Capture the cell that displays the provided text and extract its [X, Y] central coordinate. 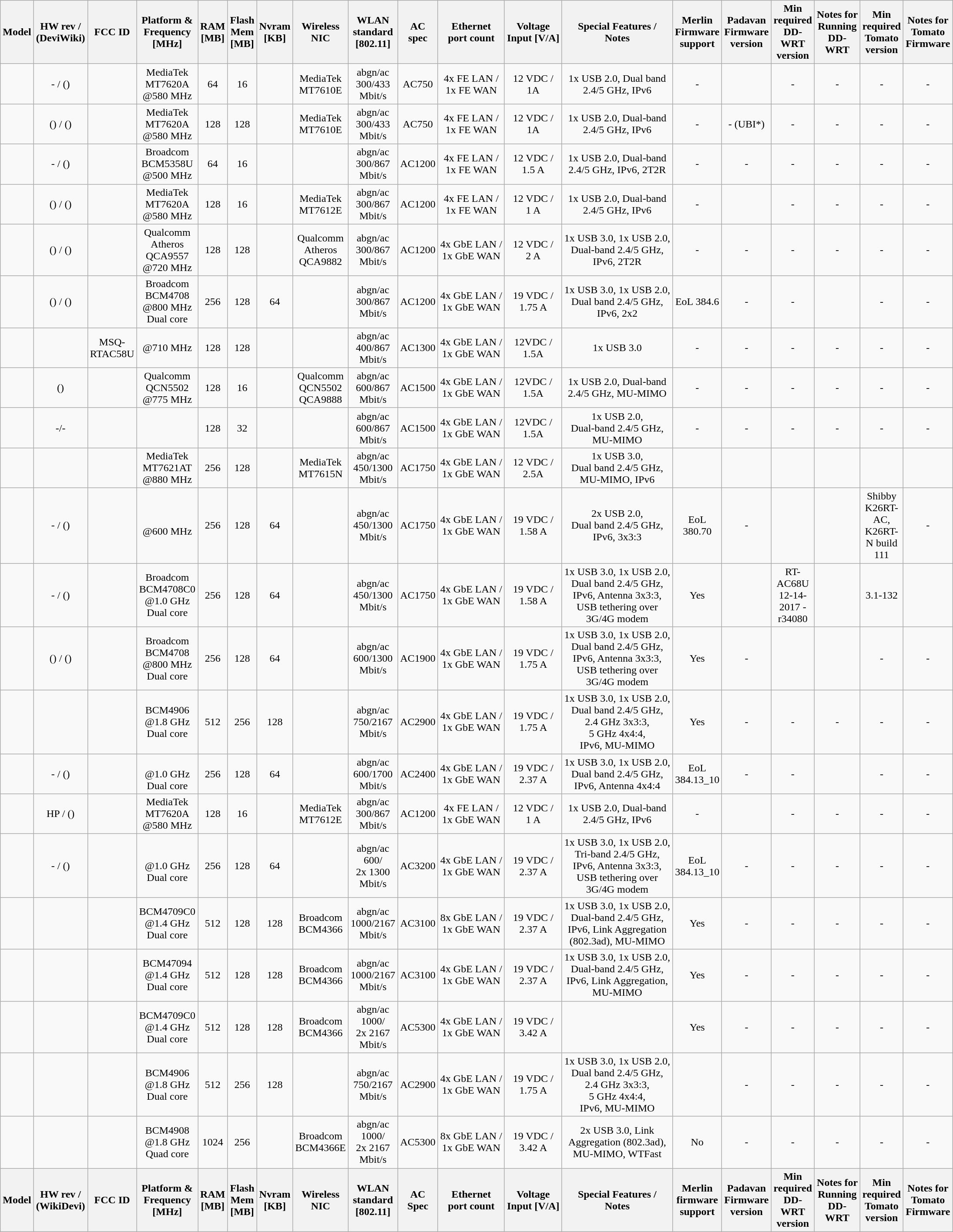
- (UBI*) [747, 124]
19 VDC / 1.58 A [533, 526]
RT-AC68U 12-14-2017 -r34080 [793, 595]
Qualcomm Atheros QCA9882 [320, 250]
4x FE LAN /1x GbE WAN [471, 814]
Qualcomm Atheros QCA9557@720 MHz [167, 250]
1024 [213, 1142]
Broadcom BCM4708 @800 MHzDual core [167, 302]
abgn/ac 400/867 Mbit/s [373, 348]
() [60, 388]
Merlin Firmware support [697, 32]
19 VDC /1.58 A [533, 595]
-/- [60, 428]
HW rev /(DeviWiki) [60, 32]
AC3200 [418, 866]
2x USB 2.0, Dual band 2.4/5 GHz, IPv6, 3x3:3 [617, 526]
AC1300 [418, 348]
AC2400 [418, 774]
4x GbE LAN / 1x GbE WAN [471, 975]
1x USB 2.0, Dual-band 2.4/5 GHz, IPv6, 2T2R [617, 164]
Qualcomm QCN5502 @775 MHz [167, 388]
2x USB 3.0, Link Aggregation (802.3ad), MU-MIMO, WTFast [617, 1142]
EoL 380.70 [697, 526]
Broadcom BCM4366E [320, 1142]
1x USB 3.0 [617, 348]
abgn/ac 600/1700 Mbit/s [373, 774]
1x USB 3.0, Dual band 2.4/5 GHz, MU-MIMO, IPv6 [617, 468]
MediaTek MT7615N [320, 468]
MSQ-RTAC58U [112, 348]
8x GbE LAN /1x GbE WAN [471, 923]
12 VDC /2 A [533, 250]
3.1-132 [882, 595]
MediaTek MT7621AT @880 MHz [167, 468]
AC Spec [418, 1200]
1x USB 3.0, 1x USB 2.0, Tri-band 2.4/5 GHz, IPv6, Antenna 3x3:3, USB tethering over 3G/4G modem [617, 866]
HW rev /(WikiDevi) [60, 1200]
HP / () [60, 814]
@710 MHz [167, 348]
BCM4908 @1.8 GHz Quad core [167, 1142]
12 VDC / 2.5A [533, 468]
abgn/ac 1000/2x 2167 Mbit/s [373, 1027]
Broadcom BCM4708@800 MHzDual core [167, 659]
EoL 384.6 [697, 302]
Broadcom BCM5358U @500 MHz [167, 164]
abgn/ac 600/1300 Mbit/s [373, 659]
abgn/ac 1000/ 2x 2167 Mbit/s [373, 1142]
Merlin firmware support [697, 1200]
1x USB 3.0, 1x USB 2.0, Dual-band 2.4/5 GHz, IPv6, Link Aggregation (802.3ad), MU-MIMO [617, 923]
1x USB 3.0, 1x USB 2.0, Dual-band 2.4/5 GHz, IPv6, Link Aggregation, MU-MIMO [617, 975]
AC spec [418, 32]
No [697, 1142]
8x GbE LAN / 1x GbE WAN [471, 1142]
Qualcomm QCN5502QCA9888 [320, 388]
BCM47094 @1.4 GHz Dual core [167, 975]
32 [242, 428]
1x USB 2.0, Dual band 2.4/5 GHz, IPv6 [617, 84]
abgn/ac 600/2x 1300 Mbit/s [373, 866]
Shibby K26RT-AC, K26RT-N build 111 [882, 526]
1x USB 3.0, 1x USB 2.0, Dual-band 2.4/5 GHz, IPv6, 2T2R [617, 250]
AC1900 [418, 659]
@600 MHz [167, 526]
Broadcom BCM4708C0 @1.0 GHzDual core [167, 595]
12 VDC /1.5 A [533, 164]
1x USB 3.0, 1x USB 2.0, Dual band 2.4/5 GHz, IPv6, 2x2 [617, 302]
1x USB 3.0, 1x USB 2.0, Dual band 2.4/5 GHz, IPv6, Antenna 4x4:4 [617, 774]
